Provide the (X, Y) coordinate of the cell's center where the given text is located.  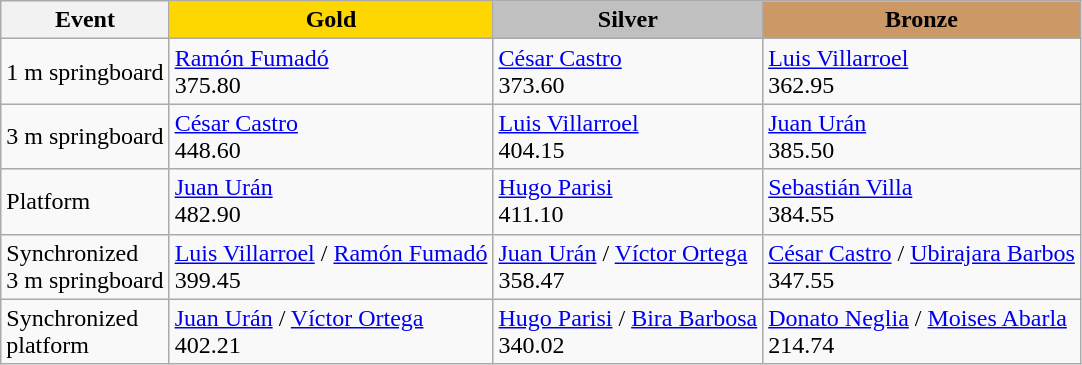
Sebastián Villa 384.55 (922, 202)
Luis Villarroel 404.15 (628, 136)
César Castro / Ubirajara Barbos 347.55 (922, 266)
Silver (628, 20)
Juan Urán 482.90 (331, 202)
Hugo Parisi / Bira Barbosa 340.02 (628, 332)
Juan Urán / Víctor Ortega 402.21 (331, 332)
Platform (85, 202)
Event (85, 20)
Juan Urán 385.50 (922, 136)
3 m springboard (85, 136)
Luis Villarroel 362.95 (922, 72)
Hugo Parisi 411.10 (628, 202)
Synchronized 3 m springboard (85, 266)
Ramón Fumadó 375.80 (331, 72)
César Castro 373.60 (628, 72)
Luis Villarroel / Ramón Fumadó 399.45 (331, 266)
Bronze (922, 20)
Donato Neglia / Moises Abarla 214.74 (922, 332)
César Castro 448.60 (331, 136)
Synchronized platform (85, 332)
1 m springboard (85, 72)
Gold (331, 20)
Juan Urán / Víctor Ortega 358.47 (628, 266)
